From the cell containing the given text, extract its center point as [x, y] coordinate. 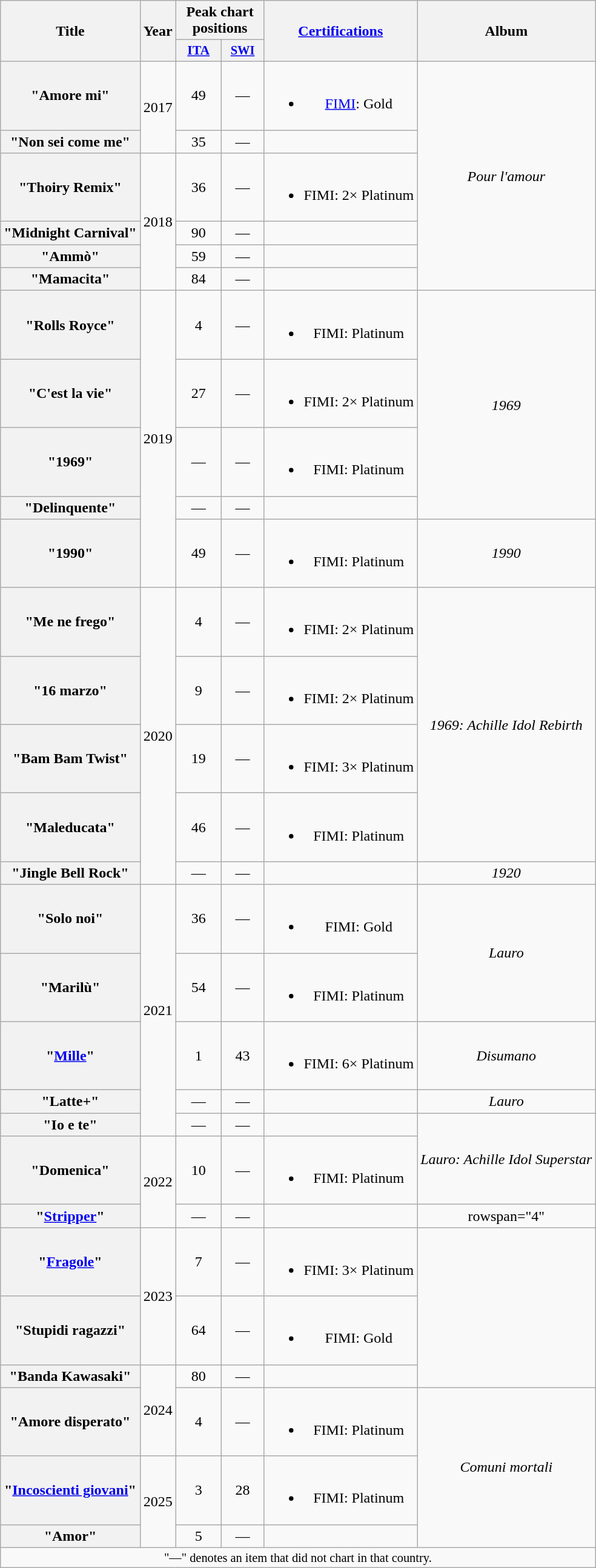
"Amore disperato" [70, 1422]
2019 [157, 439]
84 [199, 279]
46 [199, 827]
1920 [506, 873]
43 [242, 1056]
"Maleducata" [70, 827]
Year [157, 31]
27 [199, 394]
"Domenica" [70, 1170]
2022 [157, 1182]
"1990" [70, 554]
19 [199, 758]
SWI [242, 51]
"Io e te" [70, 1125]
59 [199, 256]
1969: Achille Idol Rebirth [506, 724]
Peak chart positions [220, 21]
54 [199, 987]
Lauro: Achille Idol Superstar [506, 1159]
1 [199, 1056]
3 [199, 1490]
"Midnight Carnival" [70, 233]
1990 [506, 554]
2024 [157, 1410]
Comuni mortali [506, 1467]
"Mille" [70, 1056]
FIMI: 6× Platinum [340, 1056]
"Stripper" [70, 1216]
2023 [157, 1296]
2020 [157, 736]
64 [199, 1330]
10 [199, 1170]
"16 marzo" [70, 690]
2018 [157, 222]
Title [70, 31]
"Rolls Royce" [70, 325]
"Thoiry Remix" [70, 188]
"—" denotes an item that did not chart in that country. [298, 1558]
Disumano [506, 1056]
"Banda Kawasaki" [70, 1376]
"Jingle Bell Rock" [70, 873]
2025 [157, 1502]
35 [199, 141]
"Latte+" [70, 1102]
"Mamacita" [70, 279]
"1969" [70, 461]
"Incoscienti giovani" [70, 1490]
"Stupidi ragazzi" [70, 1330]
"Amore mi" [70, 96]
Certifications [340, 31]
"Ammò" [70, 256]
rowspan="4" [506, 1216]
2021 [157, 1010]
ITA [199, 51]
5 [199, 1536]
7 [199, 1262]
"Me ne frego" [70, 621]
"C'est la vie" [70, 394]
1969 [506, 405]
90 [199, 233]
"Marilù" [70, 987]
2017 [157, 107]
"Fragole" [70, 1262]
9 [199, 690]
"Bam Bam Twist" [70, 758]
Pour l'amour [506, 176]
"Non sei come me" [70, 141]
Album [506, 31]
"Delinquente" [70, 508]
"Amor" [70, 1536]
80 [199, 1376]
"Solo noi" [70, 918]
28 [242, 1490]
